Detect which cell encompasses the target text, then output its (X, Y) center coordinate. 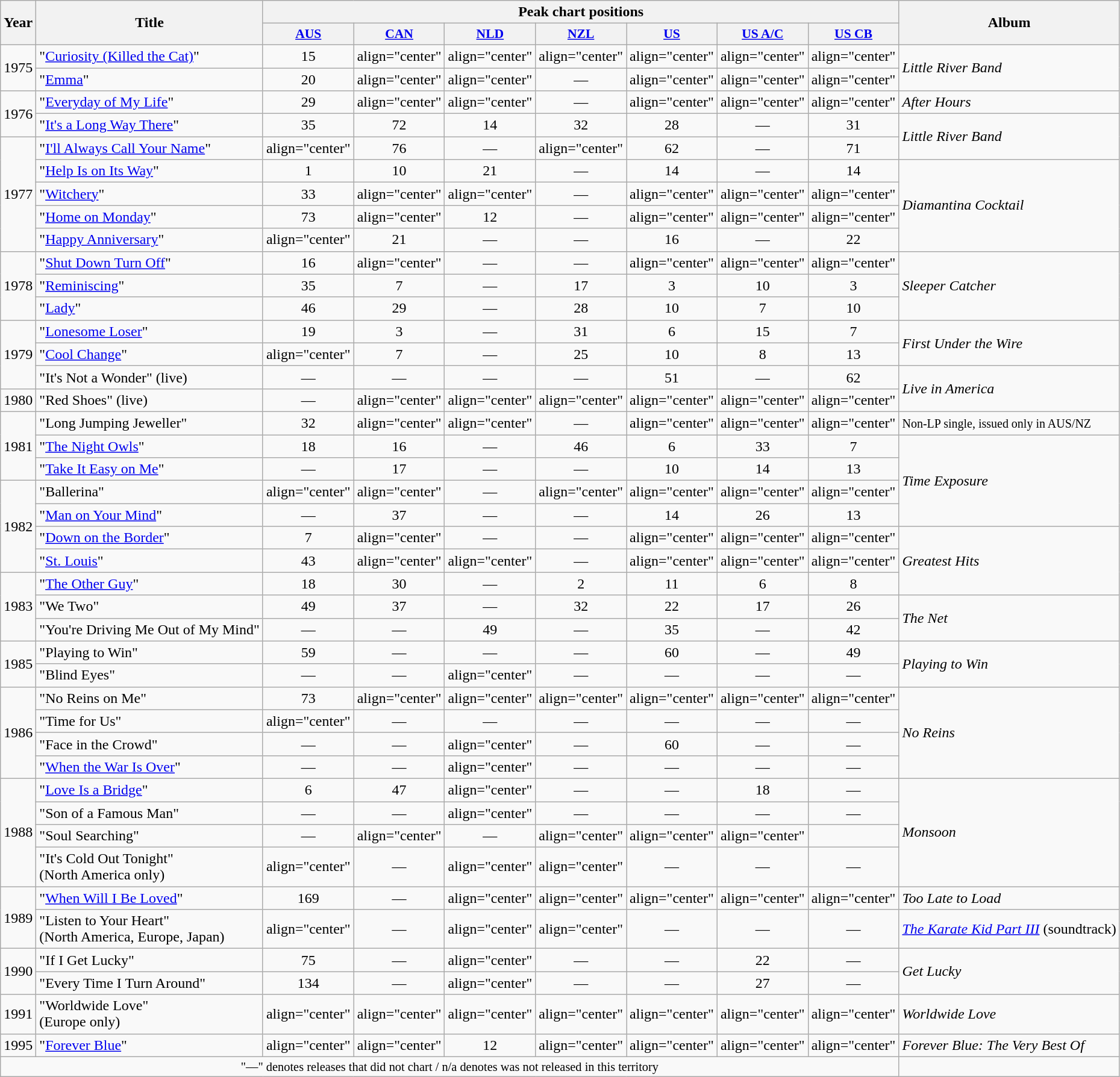
Diamantina Cocktail (1009, 205)
"Home on Monday" (149, 217)
"Everyday of My Life" (149, 102)
"We Two" (149, 607)
"Love Is a Bridge" (149, 790)
"St. Louis" (149, 561)
30 (399, 584)
"Shut Down Turn Off" (149, 263)
71 (853, 148)
"Soul Searching" (149, 836)
"Curiosity (Killed the Cat)" (149, 56)
1982 (18, 526)
Album (1009, 23)
1977 (18, 194)
"Blind Eyes" (149, 675)
47 (399, 790)
"Down on the Border" (149, 538)
Get Lucky (1009, 972)
First Under the Wire (1009, 343)
CAN (399, 34)
51 (672, 377)
"It's Not a Wonder" (live) (149, 377)
1980 (18, 400)
The Karate Kid Part III (soundtrack) (1009, 929)
20 (308, 79)
2 (581, 584)
11 (672, 584)
"Man on Your Mind" (149, 515)
1989 (18, 918)
"The Other Guy" (149, 584)
"Playing to Win" (149, 652)
134 (308, 983)
1975 (18, 67)
"It's Cold Out Tonight" (North America only) (149, 867)
72 (399, 125)
Worldwide Love (1009, 1014)
NZL (581, 34)
"Lady" (149, 308)
"—" denotes releases that did not chart / n/a denotes was not released in this territory (449, 1067)
"Red Shoes" (live) (149, 400)
"If I Get Lucky" (149, 960)
27 (763, 983)
"The Night Owls" (149, 446)
Live in America (1009, 389)
169 (308, 898)
The Net (1009, 618)
No Reins (1009, 732)
19 (308, 331)
Greatest Hits (1009, 561)
Too Late to Load (1009, 898)
1981 (18, 446)
76 (399, 148)
1990 (18, 972)
Year (18, 23)
"It's a Long Way There" (149, 125)
"Happy Anniversary" (149, 240)
US CB (853, 34)
1988 (18, 832)
Non-LP single, issued only in AUS/NZ (1009, 423)
1 (308, 171)
"Emma" (149, 79)
AUS (308, 34)
After Hours (1009, 102)
Time Exposure (1009, 481)
"Son of a Famous Man" (149, 813)
US A/C (763, 34)
42 (853, 629)
1995 (18, 1045)
43 (308, 561)
"Every Time I Turn Around" (149, 983)
"Worldwide Love" (Europe only) (149, 1014)
1991 (18, 1014)
"Ballerina" (149, 492)
Playing to Win (1009, 664)
"Forever Blue" (149, 1045)
59 (308, 652)
75 (308, 960)
"Help Is on Its Way" (149, 171)
1986 (18, 732)
1979 (18, 354)
Monsoon (1009, 832)
Peak chart positions (581, 12)
"When the War Is Over" (149, 767)
"Time for Us" (149, 721)
1978 (18, 286)
"Long Jumping Jeweller" (149, 423)
"Witchery" (149, 194)
"Lonesome Loser" (149, 331)
"Face in the Crowd" (149, 744)
"Listen to Your Heart" (North America, Europe, Japan) (149, 929)
1983 (18, 607)
"Cool Change" (149, 354)
Sleeper Catcher (1009, 286)
Title (149, 23)
25 (581, 354)
US (672, 34)
"When Will I Be Loved" (149, 898)
"No Reins on Me" (149, 698)
"Reminiscing" (149, 286)
"You're Driving Me Out of My Mind" (149, 629)
1976 (18, 114)
NLD (490, 34)
"I'll Always Call Your Name" (149, 148)
Forever Blue: The Very Best Of (1009, 1045)
"Take It Easy on Me" (149, 469)
1985 (18, 664)
